Pinpoint the cell where the given text exists, returning its (X, Y) midpoint coordinate. 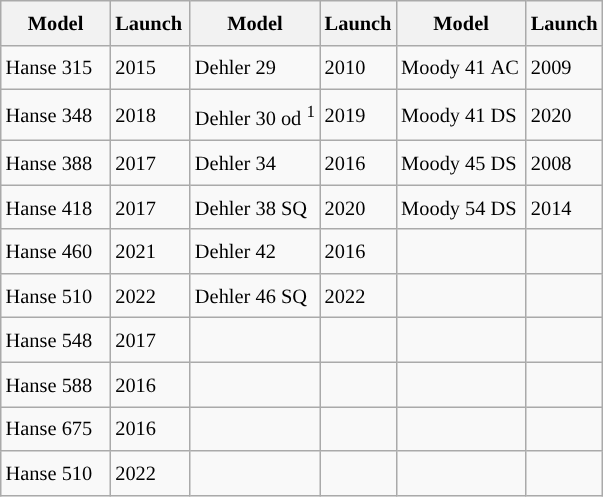
Hanse 348 (56, 114)
Moody 41 AC (461, 67)
Moody 41 DS (461, 114)
Moody 54 DS (461, 207)
Dehler 42 (255, 251)
Hanse 460 (56, 251)
Hanse 548 (56, 340)
2014 (564, 207)
Dehler 29 (255, 67)
2015 (150, 67)
2008 (564, 162)
2009 (564, 67)
2021 (150, 251)
Hanse 418 (56, 207)
Dehler 38 SQ (255, 207)
2010 (358, 67)
Hanse 315 (56, 67)
Hanse 588 (56, 384)
Hanse 675 (56, 428)
Moody 45 DS (461, 162)
Dehler 46 SQ (255, 295)
Dehler 30 od 1 (255, 114)
2019 (358, 114)
Dehler 34 (255, 162)
Hanse 388 (56, 162)
2018 (150, 114)
